Locate the cell with the specified text and output its [x, y] center coordinate. 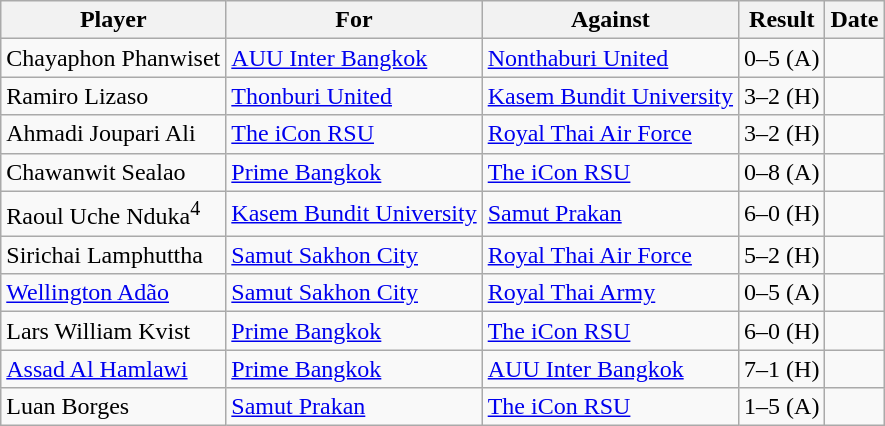
For [354, 20]
Wellington Adão [114, 293]
Player [114, 20]
7–1 (H) [782, 369]
Chawanwit Sealao [114, 172]
Date [854, 20]
Ramiro Lizaso [114, 96]
1–5 (A) [782, 407]
Royal Thai Army [610, 293]
Luan Borges [114, 407]
Sirichai Lamphuttha [114, 255]
Assad Al Hamlawi [114, 369]
Result [782, 20]
Chayaphon Phanwiset [114, 58]
Ahmadi Joupari Ali [114, 134]
5–2 (H) [782, 255]
Nonthaburi United [610, 58]
Against [610, 20]
Thonburi United [354, 96]
Lars William Kvist [114, 331]
Raoul Uche Nduka4 [114, 214]
0–8 (A) [782, 172]
